Determine the [x, y] coordinate at the center of the cell enclosing the given text.  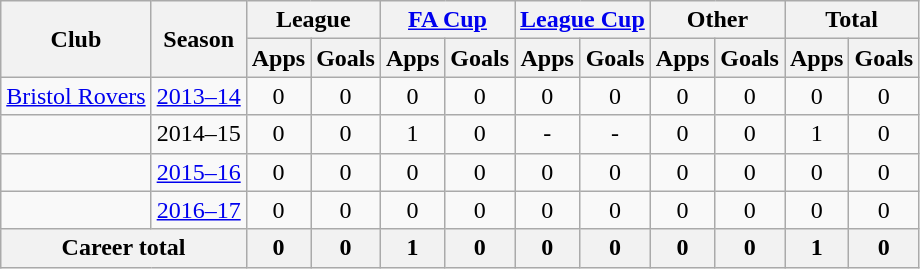
Career total [124, 248]
2014–15 [198, 134]
2015–16 [198, 172]
League [313, 20]
FA Cup [447, 20]
2013–14 [198, 96]
Bristol Rovers [76, 96]
Other [717, 20]
League Cup [583, 20]
2016–17 [198, 210]
Season [198, 39]
Total [851, 20]
Club [76, 39]
